Capture the cell that displays the provided text and extract its [x, y] central coordinate. 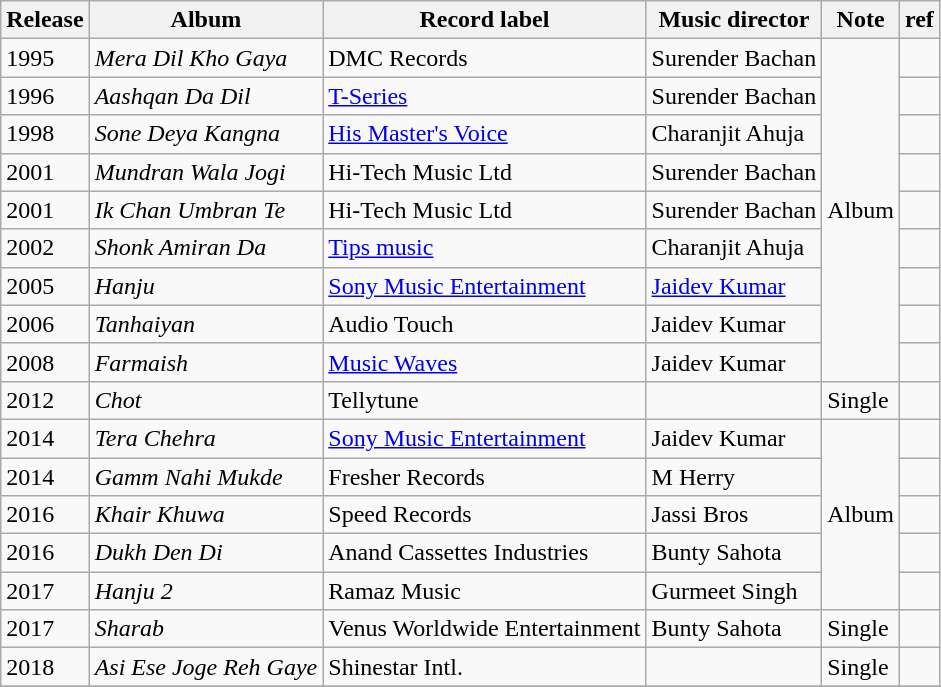
2002 [45, 248]
Hanju [206, 286]
2006 [45, 324]
Farmaish [206, 362]
His Master's Voice [484, 134]
Music director [734, 20]
2018 [45, 667]
2012 [45, 400]
ref [919, 20]
Gurmeet Singh [734, 591]
Fresher Records [484, 477]
Dukh Den Di [206, 553]
Tera Chehra [206, 438]
Sharab [206, 629]
T-Series [484, 96]
Ramaz Music [484, 591]
DMC Records [484, 58]
2005 [45, 286]
Ik Chan Umbran Te [206, 210]
Tips music [484, 248]
Audio Touch [484, 324]
Record label [484, 20]
Jassi Bros [734, 515]
Tanhaiyan [206, 324]
1996 [45, 96]
Mera Dil Kho Gaya [206, 58]
Shonk Amiran Da [206, 248]
Sone Deya Kangna [206, 134]
Anand Cassettes Industries [484, 553]
Gamm Nahi Mukde [206, 477]
Chot [206, 400]
1998 [45, 134]
Speed Records [484, 515]
Shinestar Intl. [484, 667]
Asi Ese Joge Reh Gaye [206, 667]
Release [45, 20]
Aashqan Da Dil [206, 96]
Venus Worldwide Entertainment [484, 629]
Khair Khuwa [206, 515]
M Herry [734, 477]
Music Waves [484, 362]
1995 [45, 58]
Note [861, 20]
Tellytune [484, 400]
2008 [45, 362]
Mundran Wala Jogi [206, 172]
Hanju 2 [206, 591]
